Pinpoint the cell where the given text exists, returning its (x, y) midpoint coordinate. 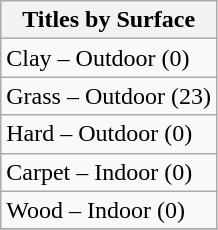
Grass – Outdoor (23) (109, 96)
Titles by Surface (109, 20)
Clay – Outdoor (0) (109, 58)
Hard – Outdoor (0) (109, 134)
Carpet – Indoor (0) (109, 172)
Wood – Indoor (0) (109, 210)
